For the text-containing cell, return its midpoint in (X, Y) coordinate format. 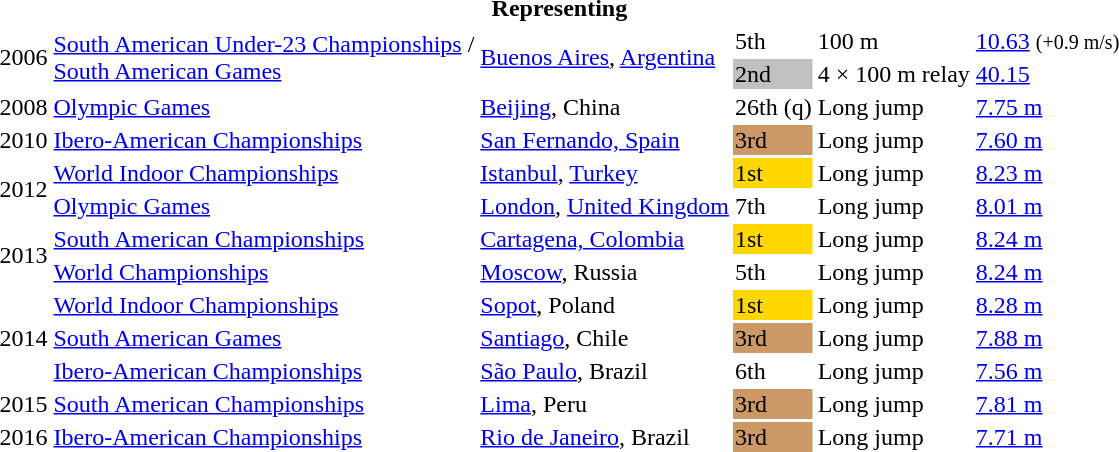
Rio de Janeiro, Brazil (605, 437)
Beijing, China (605, 107)
26th (q) (773, 107)
Buenos Aires, Argentina (605, 58)
Istanbul, Turkey (605, 173)
San Fernando, Spain (605, 140)
South American Games (264, 338)
2nd (773, 74)
Lima, Peru (605, 404)
Sopot, Poland (605, 305)
London, United Kingdom (605, 206)
South American Under-23 Championships /South American Games (264, 58)
São Paulo, Brazil (605, 371)
7th (773, 206)
4 × 100 m relay (894, 74)
100 m (894, 41)
6th (773, 371)
World Championships (264, 272)
Cartagena, Colombia (605, 239)
Moscow, Russia (605, 272)
Santiago, Chile (605, 338)
